Detect which cell encompasses the target text, then output its [x, y] center coordinate. 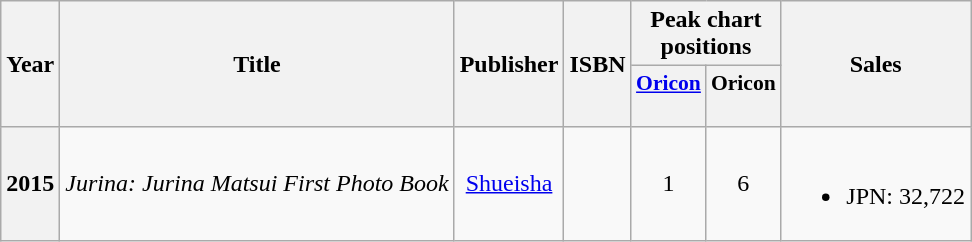
ISBN [598, 64]
JPN: 32,722 [876, 184]
Title [257, 64]
Year [30, 64]
Publisher [509, 64]
Jurina: Jurina Matsui First Photo Book [257, 184]
Shueisha [509, 184]
1 [668, 184]
2015 [30, 184]
6 [744, 184]
Peak chart positions [706, 34]
Sales [876, 64]
